Output the (X, Y) coordinate of the center of the cell containing the given text.  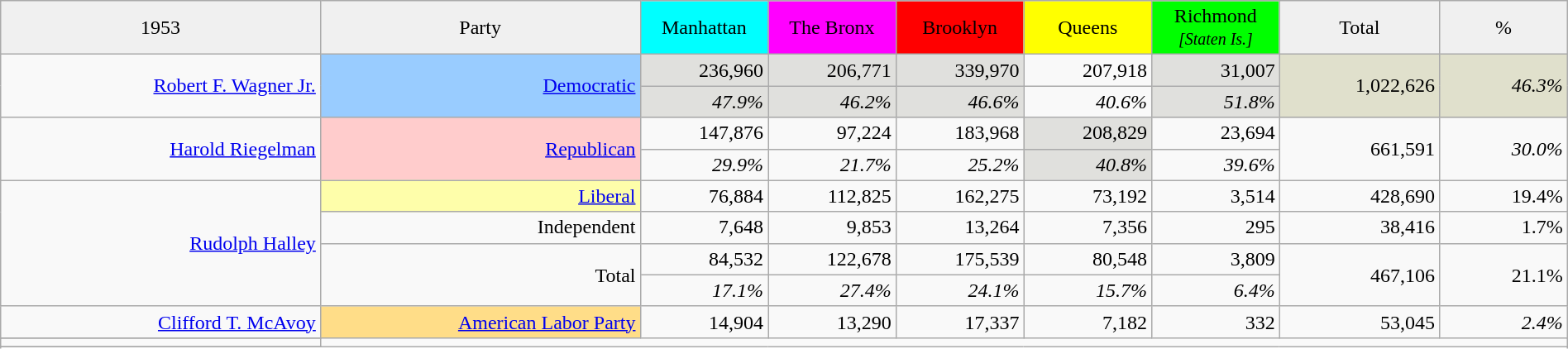
73,192 (1088, 196)
29.9% (705, 165)
7,182 (1088, 322)
76,884 (705, 196)
206,771 (832, 70)
Robert F. Wagner Jr. (160, 86)
38,416 (1360, 227)
Brooklyn (959, 28)
236,960 (705, 70)
9,853 (832, 227)
46.2% (832, 102)
17,337 (959, 322)
208,829 (1088, 133)
6.4% (1216, 290)
19.4% (1503, 196)
661,591 (1360, 149)
Rudolph Halley (160, 243)
30.0% (1503, 149)
39.6% (1216, 165)
Party (480, 28)
Clifford T. McAvoy (160, 322)
51.8% (1216, 102)
112,825 (832, 196)
46.6% (959, 102)
40.6% (1088, 102)
% (1503, 28)
40.8% (1088, 165)
24.1% (959, 290)
Richmond [Staten Is.] (1216, 28)
207,918 (1088, 70)
162,275 (959, 196)
21.1% (1503, 275)
Harold Riegelman (160, 149)
467,106 (1360, 275)
25.2% (959, 165)
3,514 (1216, 196)
1,022,626 (1360, 86)
2.4% (1503, 322)
339,970 (959, 70)
17.1% (705, 290)
The Bronx (832, 28)
3,809 (1216, 259)
84,532 (705, 259)
428,690 (1360, 196)
147,876 (705, 133)
Democratic (480, 86)
7,648 (705, 227)
Republican (480, 149)
183,968 (959, 133)
13,264 (959, 227)
97,224 (832, 133)
1953 (160, 28)
27.4% (832, 290)
13,290 (832, 322)
80,548 (1088, 259)
15.7% (1088, 290)
47.9% (705, 102)
23,694 (1216, 133)
Queens (1088, 28)
53,045 (1360, 322)
American Labor Party (480, 322)
46.3% (1503, 86)
14,904 (705, 322)
1.7% (1503, 227)
332 (1216, 322)
295 (1216, 227)
Liberal (480, 196)
Independent (480, 227)
31,007 (1216, 70)
175,539 (959, 259)
122,678 (832, 259)
Manhattan (705, 28)
7,356 (1088, 227)
21.7% (832, 165)
